Scan for the cell matching the given text and deliver its [X, Y] coordinate at center. 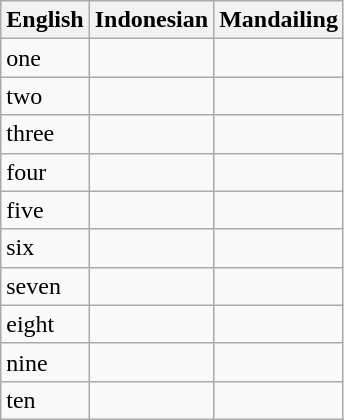
eight [45, 324]
Mandailing [279, 20]
two [45, 96]
one [45, 58]
three [45, 134]
four [45, 172]
English [45, 20]
seven [45, 286]
Indonesian [151, 20]
six [45, 248]
five [45, 210]
ten [45, 400]
nine [45, 362]
